Identify which cell holds the provided text, then report its [X, Y] central coordinate. 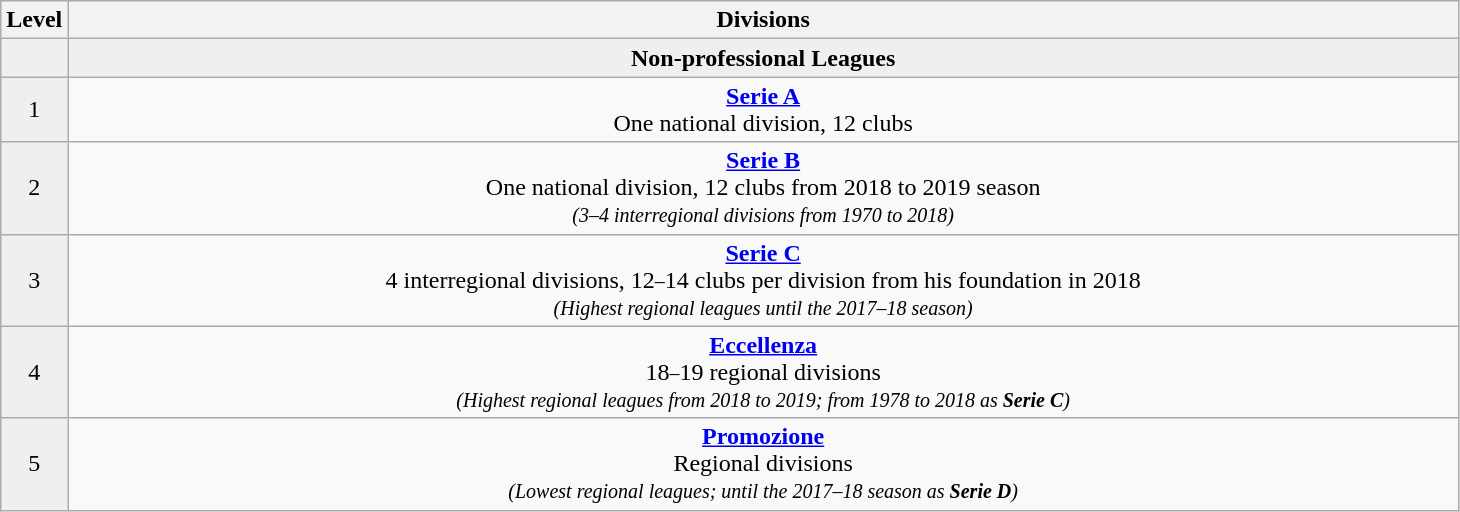
Eccellenza18–19 regional divisions(Highest regional leagues from 2018 to 2019; from 1978 to 2018 as Serie C) [764, 372]
Serie AOne national division, 12 clubs [764, 110]
PromozioneRegional divisions(Lowest regional leagues; until the 2017–18 season as Serie D) [764, 464]
3 [34, 280]
1 [34, 110]
Non-professional Leagues [764, 58]
Divisions [764, 20]
4 [34, 372]
Serie BOne national division, 12 clubs from 2018 to 2019 season(3–4 interregional divisions from 1970 to 2018) [764, 188]
5 [34, 464]
Level [34, 20]
Serie C4 interregional divisions, 12–14 clubs per division from his foundation in 2018(Highest regional leagues until the 2017–18 season) [764, 280]
2 [34, 188]
